Output the (X, Y) coordinate of the center of the cell containing the given text.  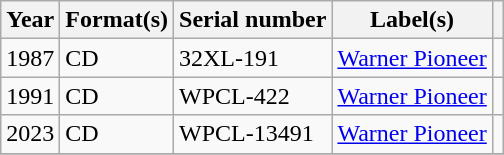
WPCL-13491 (253, 134)
1991 (30, 96)
2023 (30, 134)
Format(s) (117, 20)
Label(s) (412, 20)
1987 (30, 58)
Year (30, 20)
Serial number (253, 20)
32XL-191 (253, 58)
WPCL-422 (253, 96)
